Locate the cell with the specified text and output its [x, y] center coordinate. 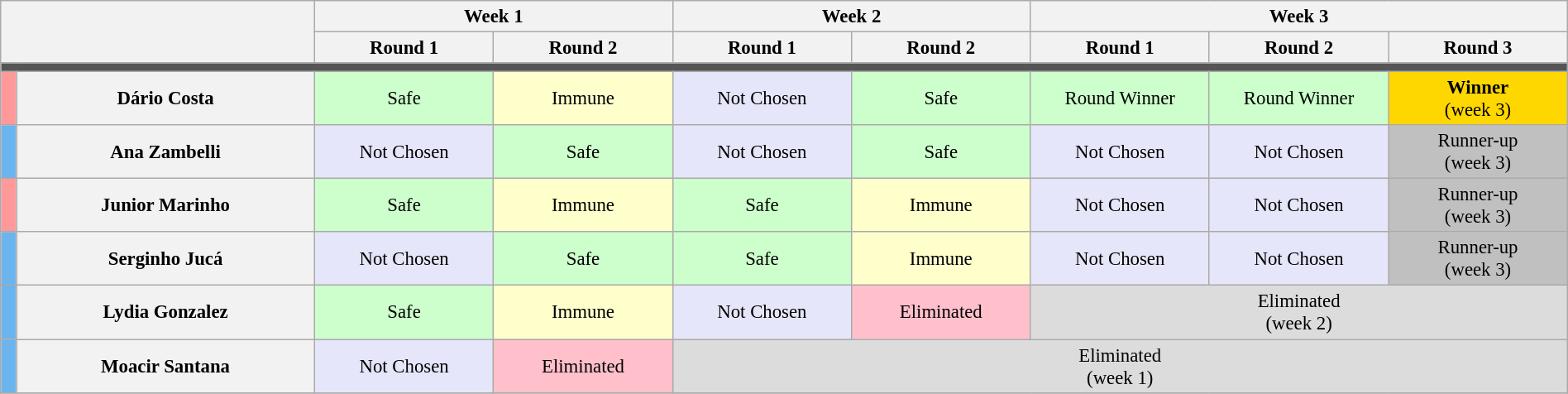
Dário Costa [165, 99]
Winner(week 3) [1478, 99]
Ana Zambelli [165, 152]
Eliminated(week 1) [1120, 366]
Week 3 [1298, 17]
Serginho Jucá [165, 258]
Junior Marinho [165, 205]
Week 2 [852, 17]
Lydia Gonzalez [165, 313]
Week 1 [493, 17]
Eliminated(week 2) [1298, 313]
Moacir Santana [165, 366]
Round 3 [1478, 48]
